Extract the (X, Y) coordinate from the center of the cell holding the provided text.  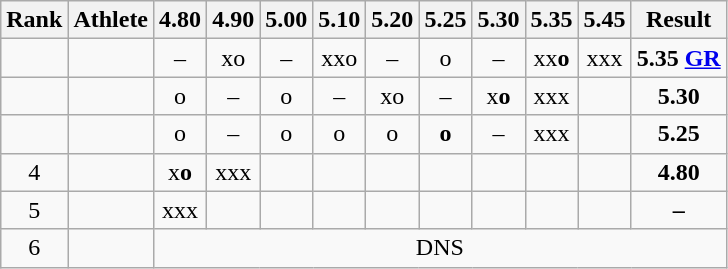
5.00 (286, 20)
Result (678, 20)
4 (34, 172)
5.35 (552, 20)
Rank (34, 20)
5.10 (340, 20)
5.45 (604, 20)
DNS (440, 248)
4.90 (234, 20)
Athlete (111, 20)
5.20 (392, 20)
5 (34, 210)
5.35 GR (678, 58)
6 (34, 248)
